Output the (X, Y) coordinate of the center of the cell containing the given text.  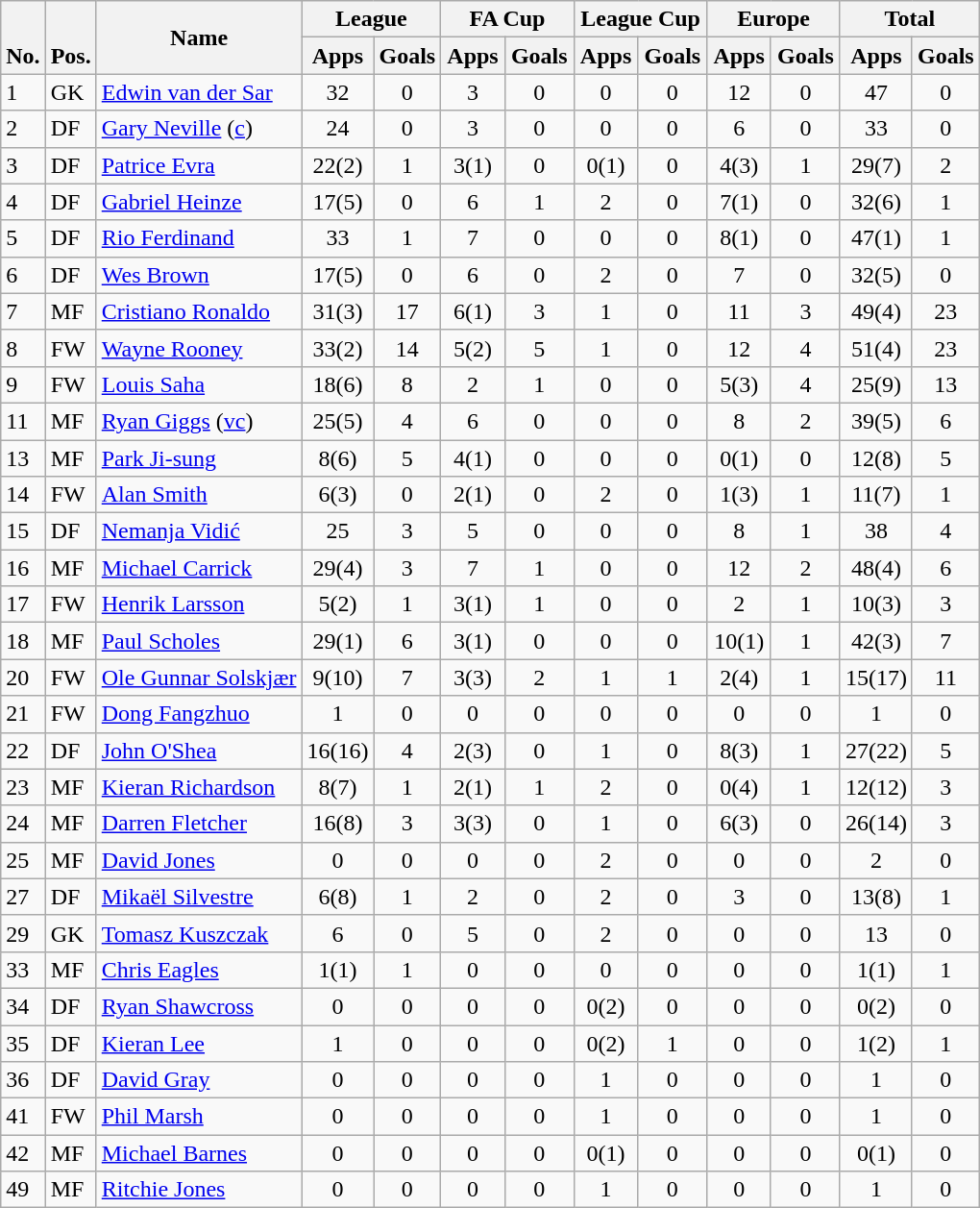
22 (23, 751)
Ole Gunnar Solskjær (199, 678)
Nemanja Vidić (199, 531)
Name (199, 37)
Chris Eagles (199, 970)
7(1) (740, 202)
Edwin van der Sar (199, 92)
4(3) (740, 165)
16 (23, 568)
1(3) (740, 495)
42 (23, 1153)
47(1) (876, 238)
Mikaël Silvestre (199, 897)
12(8) (876, 458)
26(14) (876, 824)
Rio Ferdinand (199, 238)
David Gray (199, 1080)
Alan Smith (199, 495)
18(6) (338, 384)
Wayne Rooney (199, 348)
Park Ji-sung (199, 458)
Ritchie Jones (199, 1190)
Paul Scholes (199, 641)
League Cup (640, 19)
8(3) (740, 751)
Gabriel Heinze (199, 202)
Darren Fletcher (199, 824)
25(5) (338, 421)
John O'Shea (199, 751)
47 (876, 92)
35 (23, 1043)
27 (23, 897)
48(4) (876, 568)
10(3) (876, 604)
29(4) (338, 568)
13(8) (876, 897)
21 (23, 714)
League (371, 19)
6(8) (338, 897)
0(4) (740, 787)
31(3) (338, 311)
16(8) (338, 824)
32(5) (876, 275)
10(1) (740, 641)
Patrice Evra (199, 165)
22(2) (338, 165)
Gary Neville (c) (199, 129)
Pos. (71, 37)
41 (23, 1117)
32(6) (876, 202)
8(1) (740, 238)
27(22) (876, 751)
Ryan Giggs (vc) (199, 421)
Phil Marsh (199, 1117)
18 (23, 641)
FA Cup (507, 19)
11(7) (876, 495)
29 (23, 933)
Louis Saha (199, 384)
2(3) (473, 751)
Europe (774, 19)
25(9) (876, 384)
33(2) (338, 348)
34 (23, 1006)
32 (338, 92)
51(4) (876, 348)
Tomasz Kuszczak (199, 933)
Michael Barnes (199, 1153)
36 (23, 1080)
49(4) (876, 311)
Cristiano Ronaldo (199, 311)
Henrik Larsson (199, 604)
49 (23, 1190)
15 (23, 531)
Ryan Shawcross (199, 1006)
16(16) (338, 751)
Total (909, 19)
6(1) (473, 311)
Kieran Lee (199, 1043)
42(3) (876, 641)
9 (23, 384)
No. (23, 37)
8(7) (338, 787)
4(1) (473, 458)
1(2) (876, 1043)
5(3) (740, 384)
2(4) (740, 678)
29(1) (338, 641)
9(10) (338, 678)
David Jones (199, 860)
29(7) (876, 165)
Michael Carrick (199, 568)
Wes Brown (199, 275)
39(5) (876, 421)
38 (876, 531)
15(17) (876, 678)
Dong Fangzhuo (199, 714)
Kieran Richardson (199, 787)
8(6) (338, 458)
12(12) (876, 787)
20 (23, 678)
